Return the (X, Y) coordinate for the center point of the cell that contains the specified text.  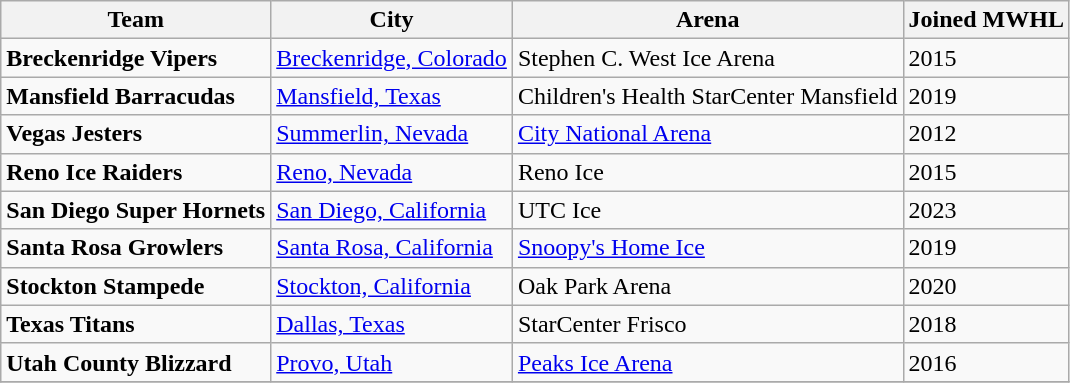
2018 (986, 324)
Provo, Utah (392, 362)
Snoopy's Home Ice (708, 248)
2016 (986, 362)
Dallas, Texas (392, 324)
2023 (986, 210)
StarCenter Frisco (708, 324)
Oak Park Arena (708, 286)
Texas Titans (136, 324)
Utah County Blizzard (136, 362)
2012 (986, 134)
Summerlin, Nevada (392, 134)
Reno Ice Raiders (136, 172)
Joined MWHL (986, 20)
Mansfield Barracudas (136, 96)
Stockton Stampede (136, 286)
San Diego Super Hornets (136, 210)
City (392, 20)
Stephen C. West Ice Arena (708, 58)
UTC Ice (708, 210)
Breckenridge, Colorado (392, 58)
City National Arena (708, 134)
Peaks Ice Arena (708, 362)
Arena (708, 20)
Santa Rosa, California (392, 248)
Breckenridge Vipers (136, 58)
San Diego, California (392, 210)
Santa Rosa Growlers (136, 248)
Stockton, California (392, 286)
2020 (986, 286)
Reno Ice (708, 172)
Vegas Jesters (136, 134)
Mansfield, Texas (392, 96)
Team (136, 20)
Reno, Nevada (392, 172)
Children's Health StarCenter Mansfield (708, 96)
